Locate the cell with the specified text and output its [x, y] center coordinate. 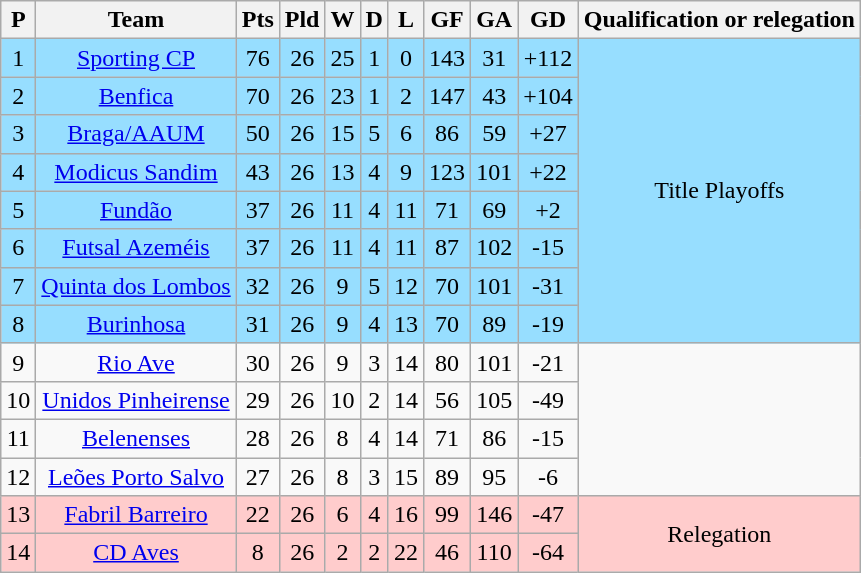
Rio Ave [136, 362]
76 [258, 58]
Belenenses [136, 438]
29 [258, 400]
D [374, 20]
143 [448, 58]
Futsal Azeméis [136, 248]
W [342, 20]
L [406, 20]
+27 [548, 134]
Sporting CP [136, 58]
Pts [258, 20]
95 [494, 477]
56 [448, 400]
30 [258, 362]
28 [258, 438]
-31 [548, 286]
59 [494, 134]
Team [136, 20]
Relegation [719, 534]
Leões Porto Salvo [136, 477]
-49 [548, 400]
105 [494, 400]
Modicus Sandim [136, 172]
Benfica [136, 96]
+112 [548, 58]
GF [448, 20]
Title Playoffs [719, 191]
80 [448, 362]
+2 [548, 210]
25 [342, 58]
32 [258, 286]
-6 [548, 477]
123 [448, 172]
Qualification or relegation [719, 20]
Fundão [136, 210]
+22 [548, 172]
147 [448, 96]
23 [342, 96]
Pld [302, 20]
Braga/AAUM [136, 134]
110 [494, 553]
-64 [548, 553]
69 [494, 210]
Fabril Barreiro [136, 515]
50 [258, 134]
-19 [548, 324]
46 [448, 553]
CD Aves [136, 553]
87 [448, 248]
-21 [548, 362]
102 [494, 248]
P [18, 20]
Burinhosa [136, 324]
7 [18, 286]
GD [548, 20]
+104 [548, 96]
Unidos Pinheirense [136, 400]
-47 [548, 515]
146 [494, 515]
99 [448, 515]
Quinta dos Lombos [136, 286]
16 [406, 515]
0 [406, 58]
27 [258, 477]
GA [494, 20]
